From the cell containing the given text, extract its center point as [x, y] coordinate. 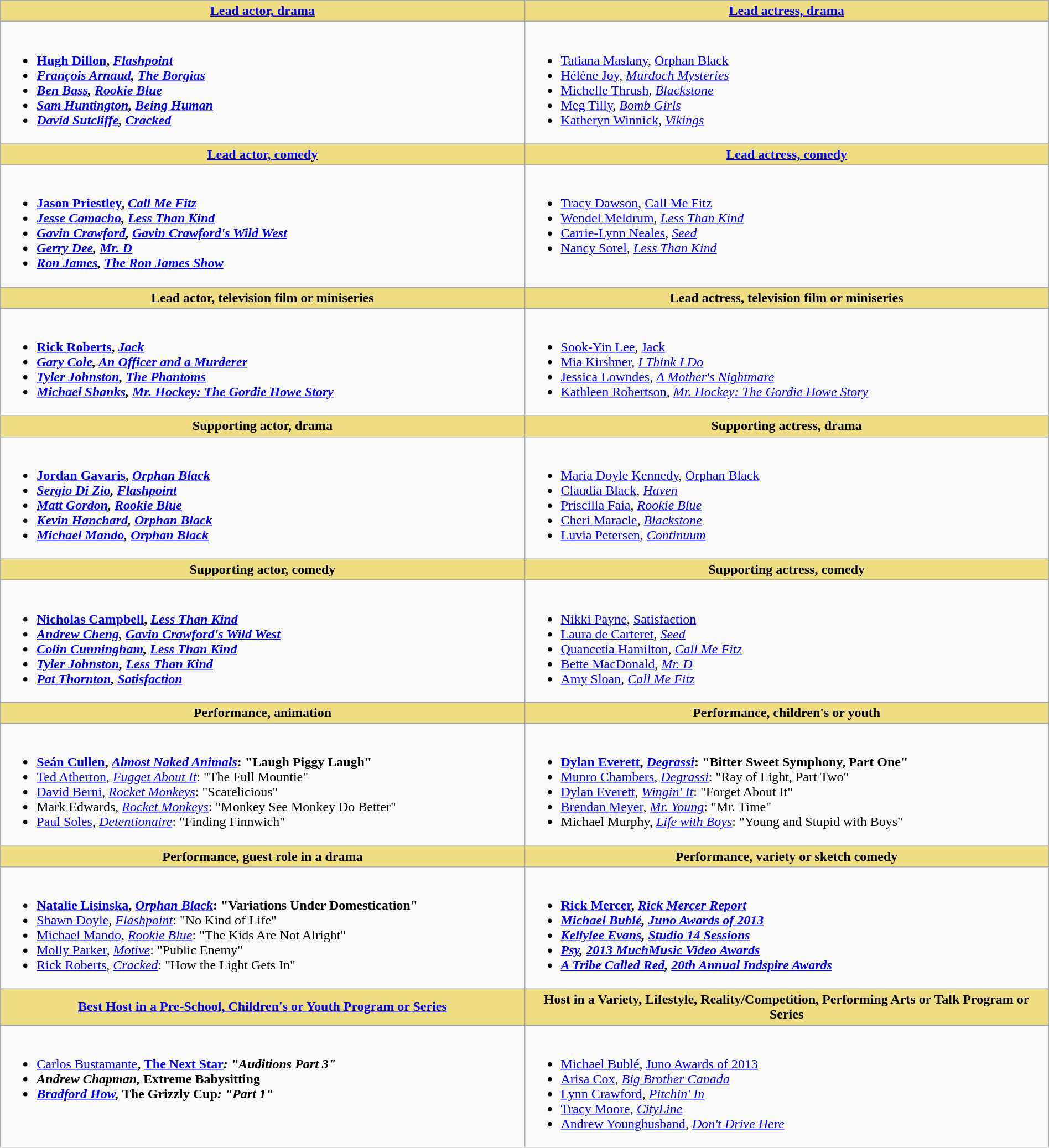
Host in a Variety, Lifestyle, Reality/Competition, Performing Arts or Talk Program or Series [787, 1007]
Sook-Yin Lee, JackMia Kirshner, I Think I DoJessica Lowndes, A Mother's NightmareKathleen Robertson, Mr. Hockey: The Gordie Howe Story [787, 362]
Rick Roberts, JackGary Cole, An Officer and a MurdererTyler Johnston, The PhantomsMichael Shanks, Mr. Hockey: The Gordie Howe Story [262, 362]
Jason Priestley, Call Me FitzJesse Camacho, Less Than KindGavin Crawford, Gavin Crawford's Wild WestGerry Dee, Mr. DRon James, The Ron James Show [262, 226]
Jordan Gavaris, Orphan BlackSergio Di Zio, FlashpointMatt Gordon, Rookie BlueKevin Hanchard, Orphan BlackMichael Mando, Orphan Black [262, 498]
Hugh Dillon, FlashpointFrançois Arnaud, The BorgiasBen Bass, Rookie BlueSam Huntington, Being HumanDavid Sutcliffe, Cracked [262, 83]
Nikki Payne, SatisfactionLaura de Carteret, SeedQuancetia Hamilton, Call Me FitzBette MacDonald, Mr. DAmy Sloan, Call Me Fitz [787, 641]
Tatiana Maslany, Orphan BlackHélène Joy, Murdoch MysteriesMichelle Thrush, BlackstoneMeg Tilly, Bomb GirlsKatheryn Winnick, Vikings [787, 83]
Lead actress, drama [787, 11]
Supporting actor, drama [262, 426]
Maria Doyle Kennedy, Orphan BlackClaudia Black, HavenPriscilla Faia, Rookie BlueCheri Maracle, BlackstoneLuvia Petersen, Continuum [787, 498]
Performance, variety or sketch comedy [787, 856]
Michael Bublé, Juno Awards of 2013Arisa Cox, Big Brother CanadaLynn Crawford, Pitchin' InTracy Moore, CityLineAndrew Younghusband, Don't Drive Here [787, 1087]
Lead actor, television film or miniseries [262, 298]
Supporting actor, comedy [262, 569]
Supporting actress, drama [787, 426]
Lead actress, television film or miniseries [787, 298]
Performance, animation [262, 713]
Lead actor, comedy [262, 154]
Tracy Dawson, Call Me FitzWendel Meldrum, Less Than KindCarrie-Lynn Neales, SeedNancy Sorel, Less Than Kind [787, 226]
Performance, guest role in a drama [262, 856]
Lead actor, drama [262, 11]
Supporting actress, comedy [787, 569]
Carlos Bustamante, The Next Star: "Auditions Part 3"Andrew Chapman, Extreme BabysittingBradford How, The Grizzly Cup: "Part 1" [262, 1087]
Best Host in a Pre-School, Children's or Youth Program or Series [262, 1007]
Performance, children's or youth [787, 713]
Lead actress, comedy [787, 154]
